Detect which cell encompasses the target text, then output its (x, y) center coordinate. 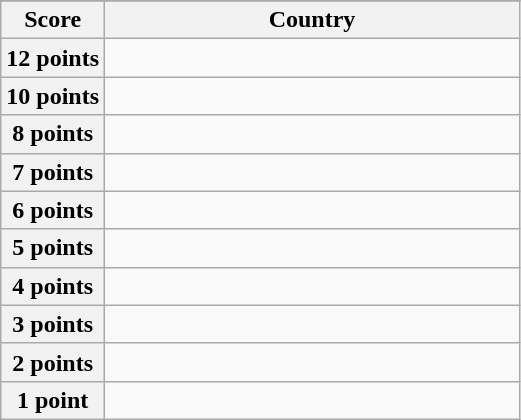
4 points (53, 286)
6 points (53, 210)
5 points (53, 248)
2 points (53, 362)
3 points (53, 324)
10 points (53, 96)
Country (312, 20)
7 points (53, 172)
1 point (53, 400)
Score (53, 20)
8 points (53, 134)
12 points (53, 58)
